Identify which cell holds the provided text, then report its (X, Y) central coordinate. 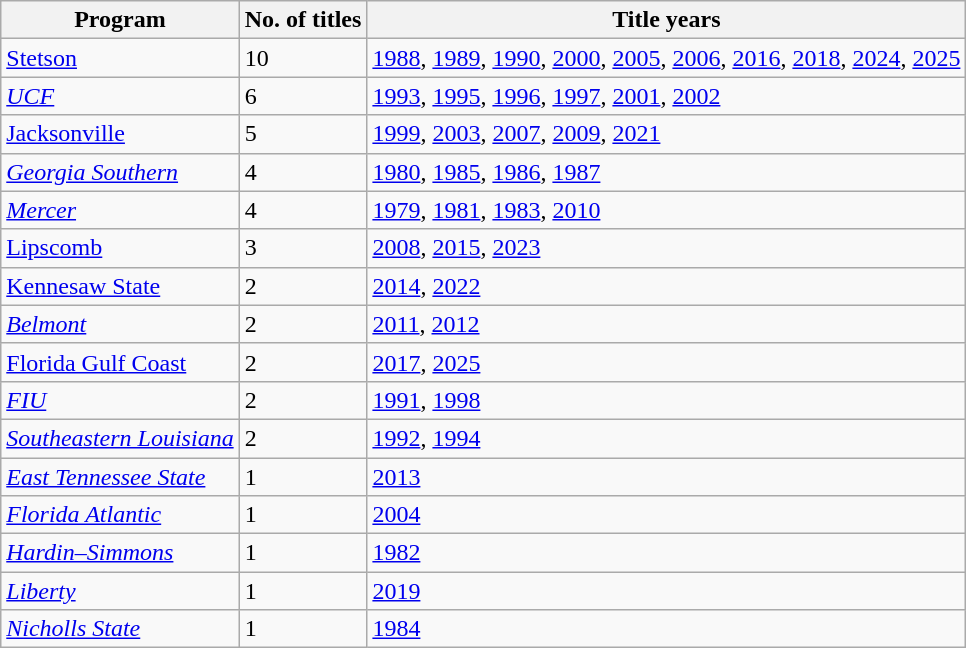
1992, 1994 (666, 438)
Kennesaw State (120, 286)
10 (303, 58)
2017, 2025 (666, 362)
Stetson (120, 58)
3 (303, 248)
1982 (666, 553)
Program (120, 20)
1980, 1985, 1986, 1987 (666, 172)
2011, 2012 (666, 324)
2014, 2022 (666, 286)
2013 (666, 477)
1979, 1981, 1983, 2010 (666, 210)
1993, 1995, 1996, 1997, 2001, 2002 (666, 96)
UCF (120, 96)
Lipscomb (120, 248)
Belmont (120, 324)
1999, 2003, 2007, 2009, 2021 (666, 134)
2008, 2015, 2023 (666, 248)
5 (303, 134)
1988, 1989, 1990, 2000, 2005, 2006, 2016, 2018, 2024, 2025 (666, 58)
Nicholls State (120, 629)
2019 (666, 591)
Title years (666, 20)
Hardin–Simmons (120, 553)
No. of titles (303, 20)
Georgia Southern (120, 172)
Mercer (120, 210)
6 (303, 96)
Liberty (120, 591)
Florida Gulf Coast (120, 362)
1991, 1998 (666, 400)
1984 (666, 629)
Southeastern Louisiana (120, 438)
2004 (666, 515)
Jacksonville (120, 134)
Florida Atlantic (120, 515)
FIU (120, 400)
East Tennessee State (120, 477)
